Return [X, Y] of the center of cell containing provided text 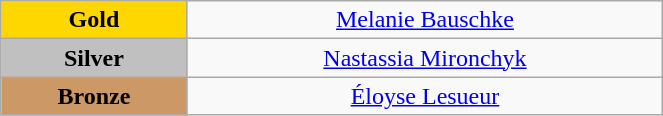
Melanie Bauschke [425, 20]
Silver [94, 58]
Nastassia Mironchyk [425, 58]
Éloyse Lesueur [425, 96]
Bronze [94, 96]
Gold [94, 20]
